Pinpoint the cell where the given text exists, returning its (X, Y) midpoint coordinate. 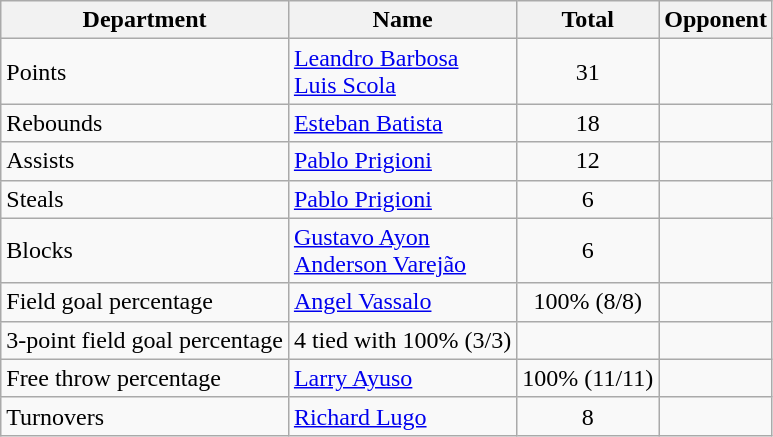
Department (145, 20)
100% (11/11) (588, 378)
Total (588, 20)
Larry Ayuso (402, 378)
Leandro Barbosa Luis Scola (402, 72)
Esteban Batista (402, 123)
8 (588, 416)
3-point field goal percentage (145, 340)
Richard Lugo (402, 416)
18 (588, 123)
100% (8/8) (588, 302)
12 (588, 161)
Assists (145, 161)
Steals (145, 199)
Rebounds (145, 123)
31 (588, 72)
4 tied with 100% (3/3) (402, 340)
Points (145, 72)
Opponent (716, 20)
Angel Vassalo (402, 302)
Turnovers (145, 416)
Free throw percentage (145, 378)
Gustavo Ayon Anderson Varejão (402, 250)
Name (402, 20)
Blocks (145, 250)
Field goal percentage (145, 302)
